From the cell containing the given text, extract its center point as [x, y] coordinate. 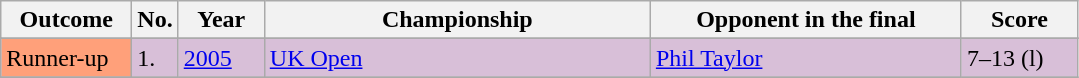
Championship [457, 20]
2005 [221, 58]
Year [221, 20]
Opponent in the final [806, 20]
UK Open [457, 58]
7–13 (l) [1019, 58]
Score [1019, 20]
1. [155, 58]
Outcome [66, 20]
No. [155, 20]
Phil Taylor [806, 58]
Runner-up [66, 58]
